Scan for the cell matching the given text and deliver its (X, Y) coordinate at center. 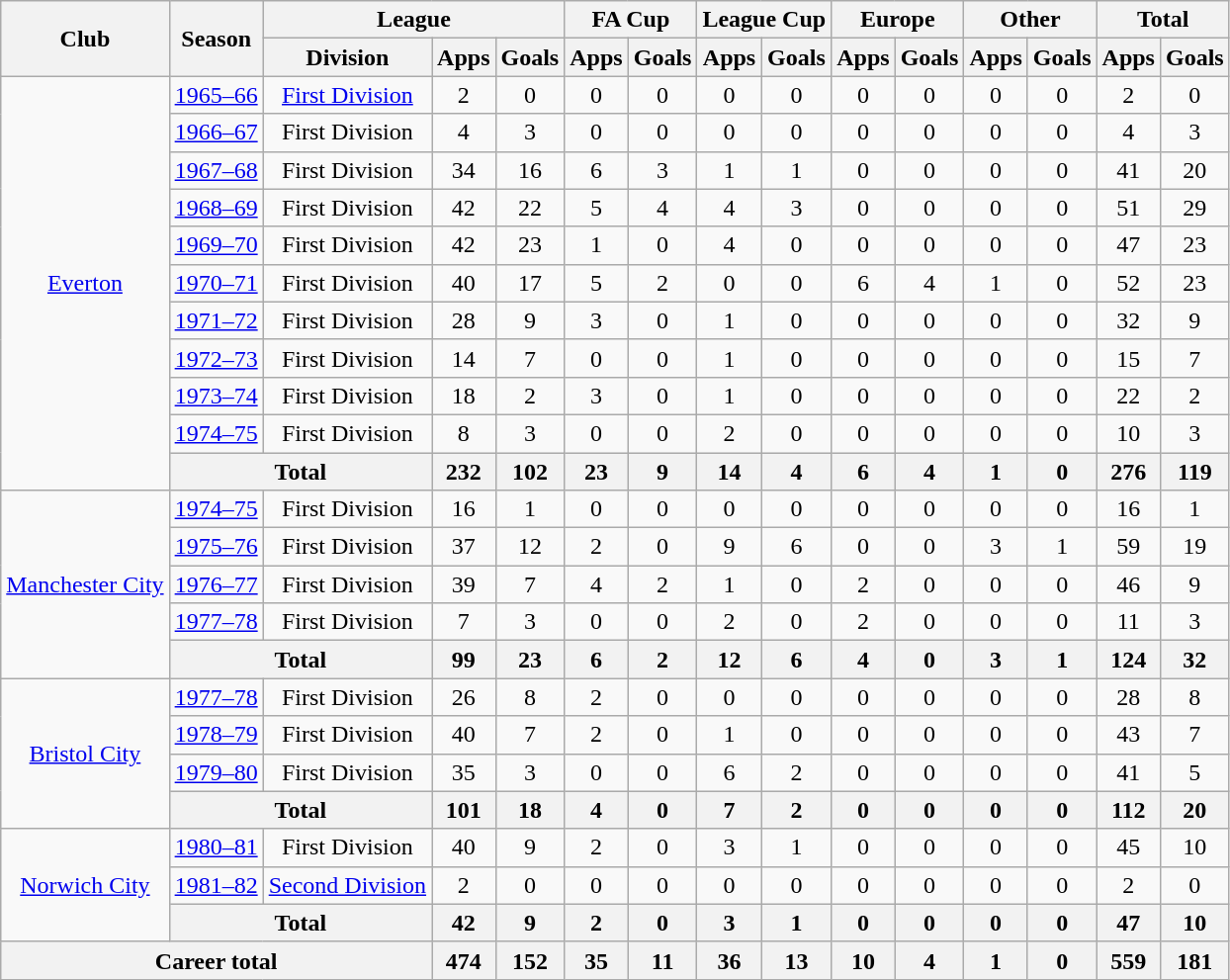
Season (216, 39)
51 (1128, 208)
13 (797, 960)
Career total (217, 960)
181 (1194, 960)
112 (1128, 810)
59 (1128, 547)
Norwich City (85, 885)
45 (1128, 847)
101 (464, 810)
232 (464, 472)
1971–72 (216, 320)
36 (730, 960)
League (413, 20)
Manchester City (85, 584)
Everton (85, 283)
FA Cup (631, 20)
43 (1128, 735)
1978–79 (216, 735)
119 (1194, 472)
1976–77 (216, 584)
1968–69 (216, 208)
1980–81 (216, 847)
1967–68 (216, 170)
34 (464, 170)
29 (1194, 208)
Second Division (347, 885)
League Cup (764, 20)
1981–82 (216, 885)
52 (1128, 283)
15 (1128, 358)
1970–71 (216, 283)
1966–67 (216, 133)
1972–73 (216, 358)
Division (347, 57)
46 (1128, 584)
1969–70 (216, 245)
102 (530, 472)
1973–74 (216, 396)
17 (530, 283)
Club (85, 39)
152 (530, 960)
559 (1128, 960)
99 (464, 660)
124 (1128, 660)
37 (464, 547)
1979–80 (216, 772)
Other (1030, 20)
474 (464, 960)
26 (464, 697)
1975–76 (216, 547)
39 (464, 584)
276 (1128, 472)
Bristol City (85, 754)
1965–66 (216, 95)
19 (1194, 547)
Europe (898, 20)
